Output the [x, y] coordinate of the center of the cell containing the given text.  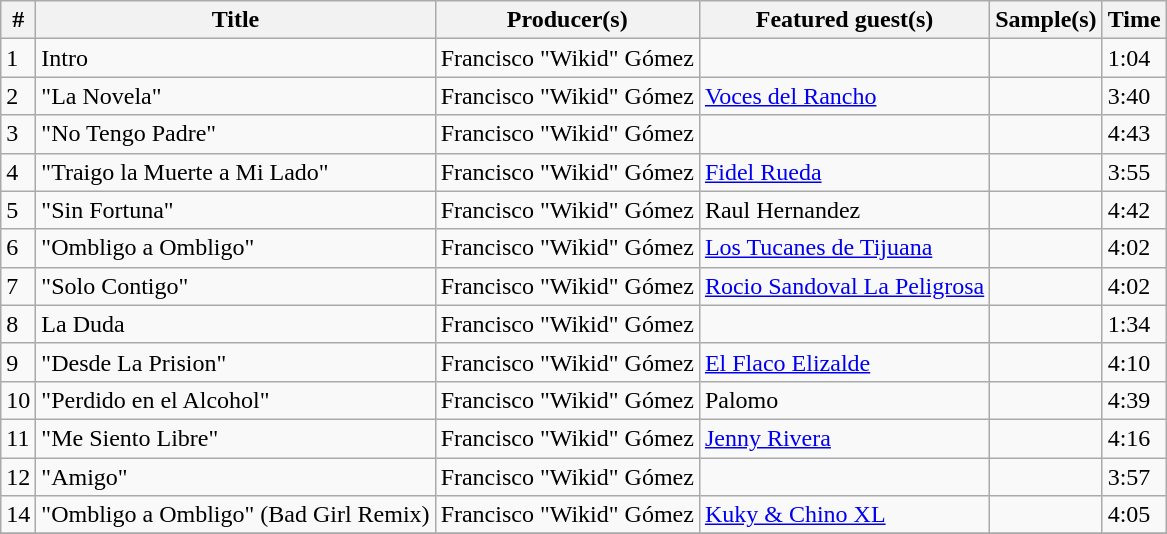
6 [18, 248]
5 [18, 210]
3 [18, 134]
"La Novela" [236, 96]
14 [18, 515]
Jenny Rivera [844, 438]
Featured guest(s) [844, 20]
"Me Siento Libre" [236, 438]
4:39 [1134, 400]
Fidel Rueda [844, 172]
1:04 [1134, 58]
4:10 [1134, 362]
Raul Hernandez [844, 210]
Producer(s) [567, 20]
9 [18, 362]
7 [18, 286]
Sample(s) [1046, 20]
"Perdido en el Alcohol" [236, 400]
4:16 [1134, 438]
12 [18, 477]
Palomo [844, 400]
1 [18, 58]
El Flaco Elizalde [844, 362]
"Ombligo a Ombligo" [236, 248]
2 [18, 96]
Kuky & Chino XL [844, 515]
"No Tengo Padre" [236, 134]
4 [18, 172]
"Sin Fortuna" [236, 210]
3:57 [1134, 477]
4:43 [1134, 134]
3:55 [1134, 172]
4:05 [1134, 515]
Los Tucanes de Tijuana [844, 248]
Intro [236, 58]
10 [18, 400]
# [18, 20]
Voces del Rancho [844, 96]
Title [236, 20]
Time [1134, 20]
4:42 [1134, 210]
"Amigo" [236, 477]
Rocio Sandoval La Peligrosa [844, 286]
8 [18, 324]
La Duda [236, 324]
1:34 [1134, 324]
3:40 [1134, 96]
"Solo Contigo" [236, 286]
"Ombligo a Ombligo" (Bad Girl Remix) [236, 515]
11 [18, 438]
"Traigo la Muerte a Mi Lado" [236, 172]
"Desde La Prision" [236, 362]
